Identify which cell holds the provided text, then report its [X, Y] central coordinate. 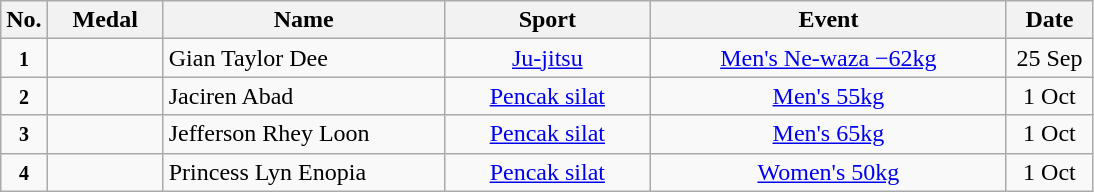
Ju-jitsu [547, 58]
Princess Lyn Enopia [304, 172]
4 [24, 172]
Sport [547, 20]
No. [24, 20]
Event [828, 20]
Jaciren Abad [304, 96]
25 Sep [1049, 58]
Gian Taylor Dee [304, 58]
Men's 65kg [828, 134]
Jefferson Rhey Loon [304, 134]
Date [1049, 20]
Medal [105, 20]
Name [304, 20]
3 [24, 134]
2 [24, 96]
Men's Ne-waza −62kg [828, 58]
Women's 50kg [828, 172]
Men's 55kg [828, 96]
1 [24, 58]
